Output the [x, y] coordinate of the center of the cell containing the given text.  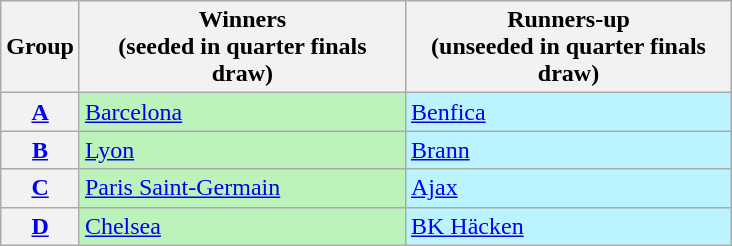
B [40, 150]
Group [40, 47]
Lyon [242, 150]
Barcelona [242, 112]
Paris Saint-Germain [242, 188]
Ajax [568, 188]
Benfica [568, 112]
D [40, 226]
C [40, 188]
Brann [568, 150]
Chelsea [242, 226]
BK Häcken [568, 226]
A [40, 112]
Runners-up(unseeded in quarter finals draw) [568, 47]
Winners(seeded in quarter finals draw) [242, 47]
